Search for the cell housing the specified text and yield its (X, Y) center coordinate. 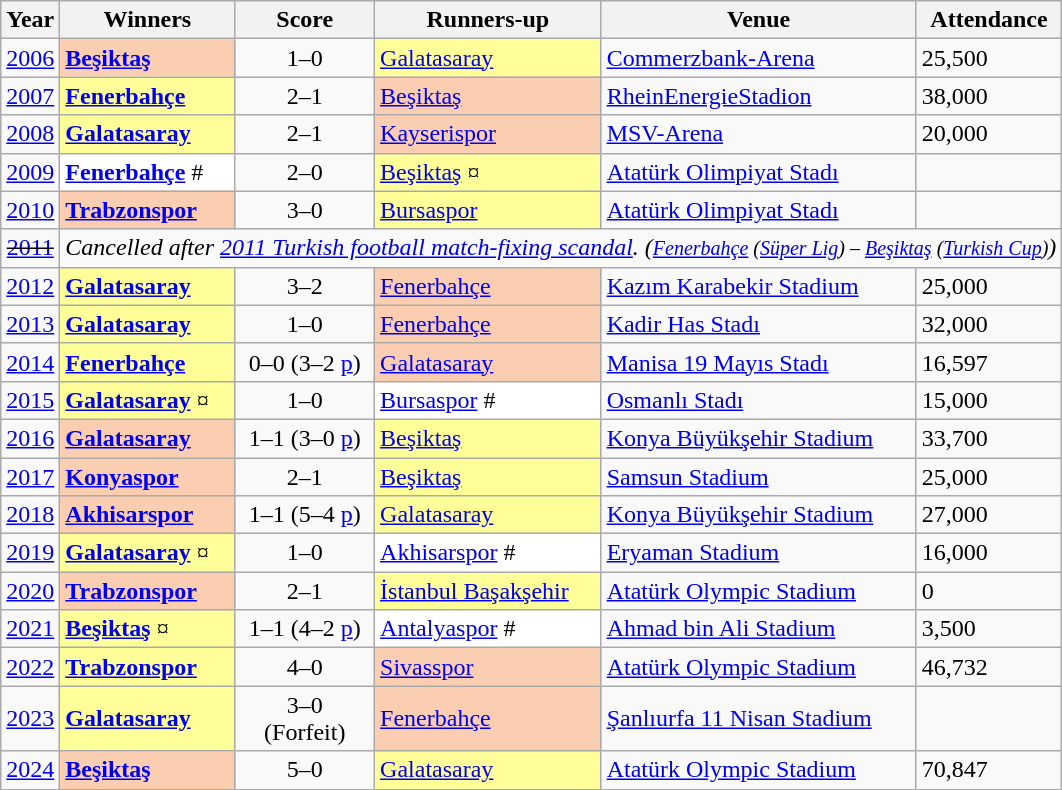
2009 (30, 172)
Kayserispor (488, 134)
Kadir Has Stadı (758, 324)
46,732 (989, 667)
Winners (148, 20)
Cancelled after 2011 Turkish football match-fixing scandal. (Fenerbahçe (Süper Lig) – Beşiktaş (Turkish Cup)) (561, 248)
4–0 (305, 667)
2018 (30, 515)
Fenerbahçe # (148, 172)
2014 (30, 362)
İstanbul Başakşehir (488, 591)
Year (30, 20)
Akhisarspor # (488, 553)
33,700 (989, 438)
Osmanlı Stadı (758, 400)
2015 (30, 400)
1–1 (4–2 p) (305, 629)
25,500 (989, 58)
3–2 (305, 286)
2012 (30, 286)
MSV-Arena (758, 134)
Şanlıurfa 11 Nisan Stadium (758, 718)
2019 (30, 553)
2007 (30, 96)
2–0 (305, 172)
Ahmad bin Ali Stadium (758, 629)
Samsun Stadium (758, 477)
2010 (30, 210)
16,000 (989, 553)
2022 (30, 667)
5–0 (305, 770)
2006 (30, 58)
2023 (30, 718)
15,000 (989, 400)
27,000 (989, 515)
2008 (30, 134)
1–1 (3–0 p) (305, 438)
Venue (758, 20)
Antalyaspor # (488, 629)
Akhisarspor (148, 515)
2011 (30, 248)
Eryaman Stadium (758, 553)
Runners-up (488, 20)
RheinEnergieStadion (758, 96)
Kazım Karabekir Stadium (758, 286)
Bursaspor # (488, 400)
1–1 (5–4 p) (305, 515)
2016 (30, 438)
0–0 (3–2 p) (305, 362)
Manisa 19 Mayıs Stadı (758, 362)
Attendance (989, 20)
3–0(Forfeit) (305, 718)
70,847 (989, 770)
Commerzbank-Arena (758, 58)
2021 (30, 629)
20,000 (989, 134)
3–0 (305, 210)
0 (989, 591)
2017 (30, 477)
2013 (30, 324)
Score (305, 20)
3,500 (989, 629)
38,000 (989, 96)
Bursaspor (488, 210)
16,597 (989, 362)
Konyaspor (148, 477)
2024 (30, 770)
2020 (30, 591)
Sivasspor (488, 667)
32,000 (989, 324)
